Output the [X, Y] coordinate of the center of the cell containing the given text.  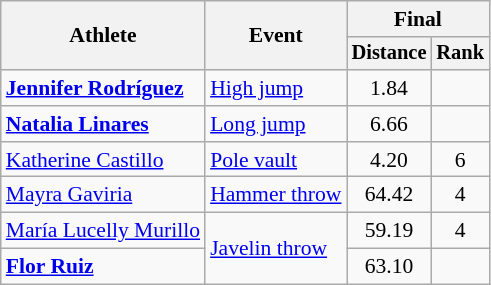
High jump [276, 88]
4.20 [390, 160]
Javelin throw [276, 248]
6 [460, 160]
Natalia Linares [103, 124]
Distance [390, 54]
Mayra Gaviria [103, 195]
María Lucelly Murillo [103, 231]
59.19 [390, 231]
Long jump [276, 124]
Athlete [103, 36]
Katherine Castillo [103, 160]
Pole vault [276, 160]
63.10 [390, 267]
6.66 [390, 124]
Event [276, 36]
Flor Ruiz [103, 267]
Hammer throw [276, 195]
1.84 [390, 88]
Rank [460, 54]
Jennifer Rodríguez [103, 88]
64.42 [390, 195]
Final [418, 19]
